Search for the cell housing the specified text and yield its [x, y] center coordinate. 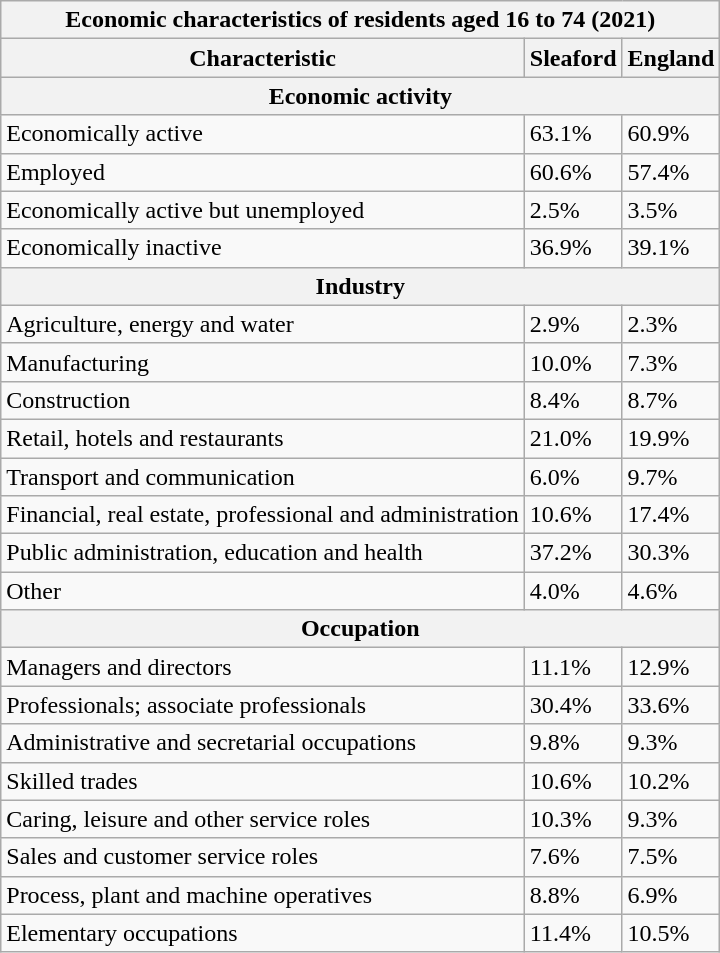
37.2% [573, 553]
Manufacturing [263, 362]
6.9% [671, 895]
7.5% [671, 857]
Industry [360, 286]
60.9% [671, 134]
Retail, hotels and restaurants [263, 438]
30.3% [671, 553]
10.5% [671, 933]
England [671, 58]
Economically active but unemployed [263, 210]
4.0% [573, 591]
Construction [263, 400]
21.0% [573, 438]
Skilled trades [263, 781]
10.2% [671, 781]
2.5% [573, 210]
12.9% [671, 667]
57.4% [671, 172]
9.7% [671, 477]
Caring, leisure and other service roles [263, 819]
3.5% [671, 210]
6.0% [573, 477]
Employed [263, 172]
4.6% [671, 591]
8.7% [671, 400]
17.4% [671, 515]
Managers and directors [263, 667]
19.9% [671, 438]
7.3% [671, 362]
Other [263, 591]
Professionals; associate professionals [263, 705]
2.9% [573, 324]
Economic activity [360, 96]
11.4% [573, 933]
Transport and communication [263, 477]
Sleaford [573, 58]
Process, plant and machine operatives [263, 895]
63.1% [573, 134]
Financial, real estate, professional and administration [263, 515]
60.6% [573, 172]
Elementary occupations [263, 933]
33.6% [671, 705]
8.8% [573, 895]
Occupation [360, 629]
Sales and customer service roles [263, 857]
2.3% [671, 324]
Public administration, education and health [263, 553]
Economically inactive [263, 248]
8.4% [573, 400]
Administrative and secretarial occupations [263, 743]
36.9% [573, 248]
7.6% [573, 857]
Agriculture, energy and water [263, 324]
10.3% [573, 819]
Characteristic [263, 58]
9.8% [573, 743]
11.1% [573, 667]
39.1% [671, 248]
10.0% [573, 362]
Economically active [263, 134]
Economic characteristics of residents aged 16 to 74 (2021) [360, 20]
30.4% [573, 705]
